Output the [x, y] coordinate of the center of the cell containing the given text.  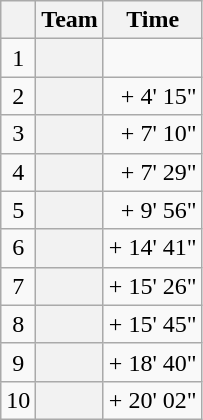
5 [18, 210]
4 [18, 172]
3 [18, 134]
8 [18, 324]
Time [152, 20]
+ 20' 02" [152, 400]
+ 7' 10" [152, 134]
+ 9' 56" [152, 210]
1 [18, 58]
7 [18, 286]
9 [18, 362]
+ 18' 40" [152, 362]
+ 14' 41" [152, 248]
+ 4' 15" [152, 96]
10 [18, 400]
Team [70, 20]
+ 15' 26" [152, 286]
+ 7' 29" [152, 172]
2 [18, 96]
6 [18, 248]
+ 15' 45" [152, 324]
